Output the [X, Y] coordinate of the center of the cell containing the given text.  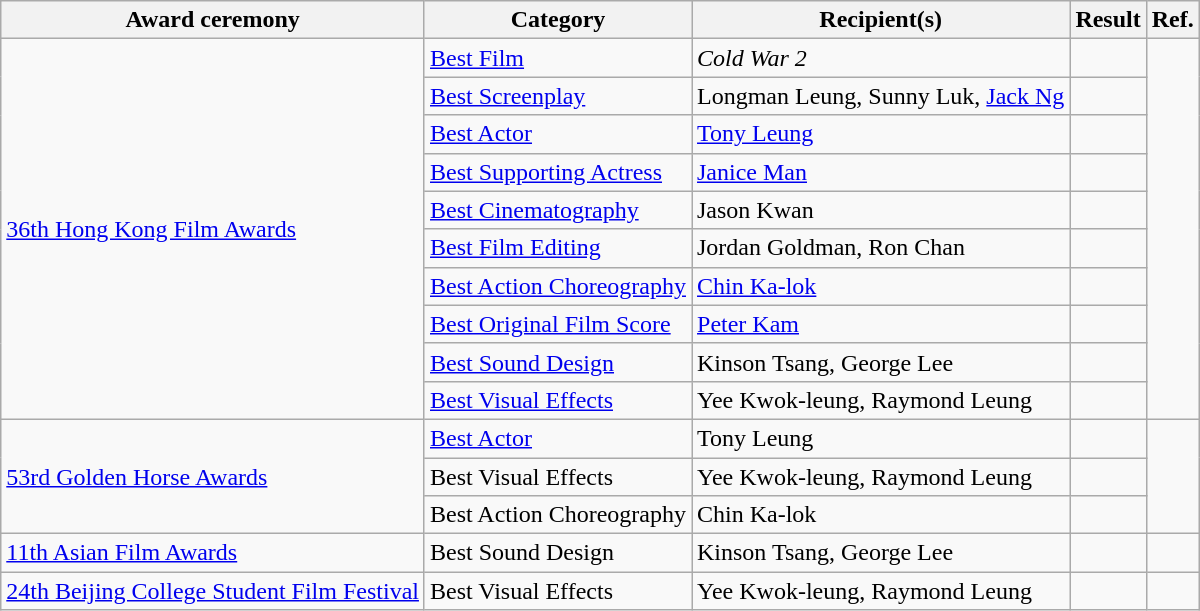
Result [1108, 20]
Longman Leung, Sunny Luk, Jack Ng [881, 96]
Best Film [558, 58]
Best Film Editing [558, 248]
Cold War 2 [881, 58]
53rd Golden Horse Awards [213, 476]
Best Cinematography [558, 210]
Best Supporting Actress [558, 172]
Peter Kam [881, 324]
Award ceremony [213, 20]
Ref. [1172, 20]
Category [558, 20]
36th Hong Kong Film Awards [213, 230]
24th Beijing College Student Film Festival [213, 591]
Jordan Goldman, Ron Chan [881, 248]
11th Asian Film Awards [213, 553]
Recipient(s) [881, 20]
Best Screenplay [558, 96]
Best Original Film Score [558, 324]
Jason Kwan [881, 210]
Janice Man [881, 172]
